Return the [X, Y] coordinate for the center point of the cell that contains the specified text.  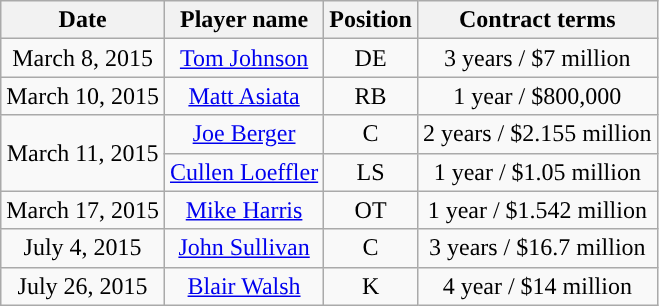
RB [371, 96]
John Sullivan [244, 248]
Joe Berger [244, 134]
3 years / $7 million [537, 58]
July 26, 2015 [83, 286]
3 years / $16.7 million [537, 248]
K [371, 286]
2 years / $2.155 million [537, 134]
DE [371, 58]
Contract terms [537, 20]
March 17, 2015 [83, 210]
Player name [244, 20]
1 year / $800,000 [537, 96]
March 8, 2015 [83, 58]
OT [371, 210]
March 11, 2015 [83, 153]
1 year / $1.05 million [537, 172]
March 10, 2015 [83, 96]
Blair Walsh [244, 286]
4 year / $14 million [537, 286]
July 4, 2015 [83, 248]
Date [83, 20]
LS [371, 172]
1 year / $1.542 million [537, 210]
Mike Harris [244, 210]
Matt Asiata [244, 96]
Position [371, 20]
Tom Johnson [244, 58]
Cullen Loeffler [244, 172]
